Detect which cell encompasses the target text, then output its (x, y) center coordinate. 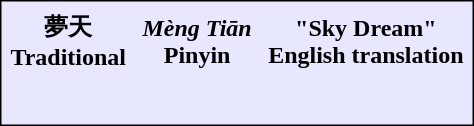
夢天Traditional (68, 41)
Mèng TiānPinyin (197, 41)
"Sky Dream"English translation (366, 41)
